Locate the cell with the specified text and output its [X, Y] center coordinate. 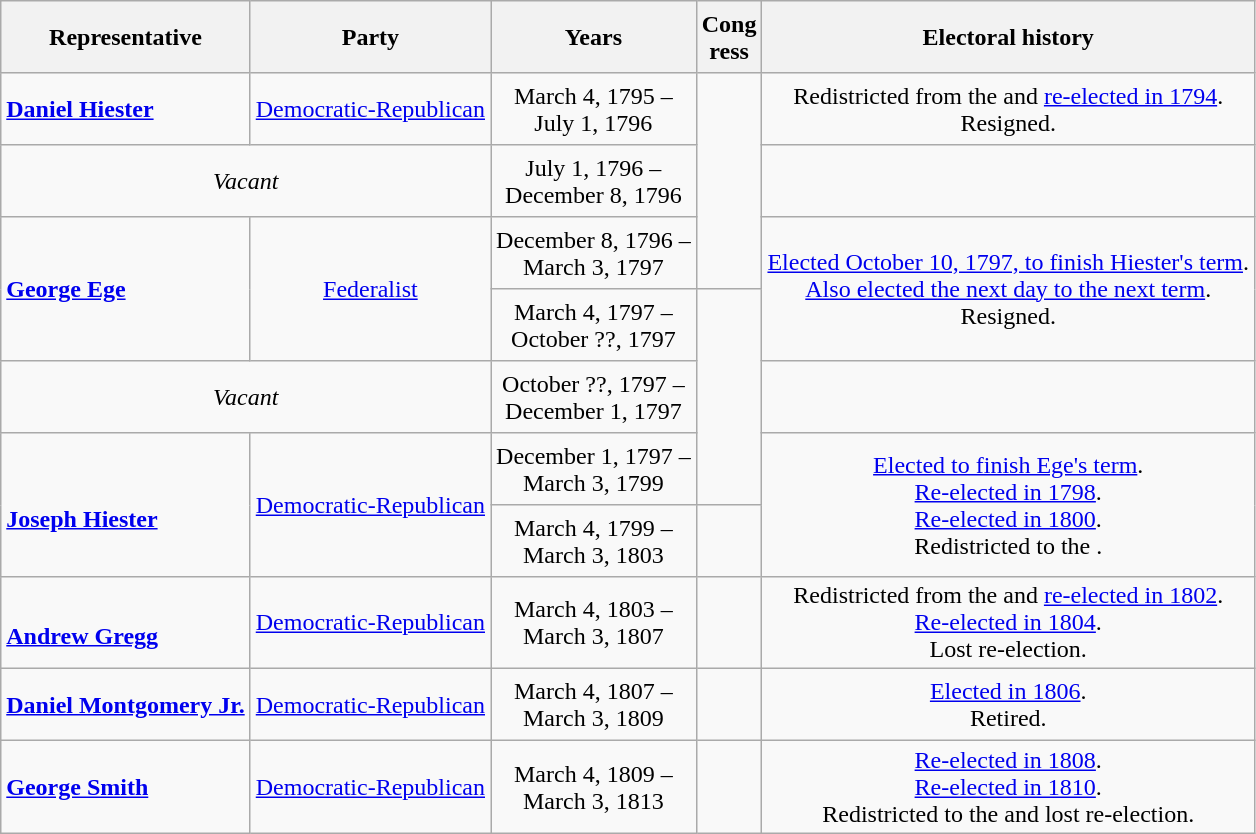
Elected to finish Ege's term.Re-elected in 1798.Re-elected in 1800.Redistricted to the . [1008, 505]
March 4, 1809 –March 3, 1813 [594, 787]
Electoral history [1008, 37]
Daniel Montgomery Jr. [126, 705]
December 1, 1797 –March 3, 1799 [594, 469]
Federalist [370, 289]
October ??, 1797 –December 1, 1797 [594, 397]
Elected October 10, 1797, to finish Hiester's term.Also elected the next day to the next term.Resigned. [1008, 289]
Redistricted from the and re-elected in 1802.Re-elected in 1804.Lost re-election. [1008, 623]
March 4, 1807 –March 3, 1809 [594, 705]
July 1, 1796 –December 8, 1796 [594, 181]
Redistricted from the and re-elected in 1794.Resigned. [1008, 109]
Congress [729, 37]
Years [594, 37]
Elected in 1806.Retired. [1008, 705]
March 4, 1795 –July 1, 1796 [594, 109]
December 8, 1796 –March 3, 1797 [594, 253]
Re-elected in 1808.Re-elected in 1810.Redistricted to the and lost re-election. [1008, 787]
Andrew Gregg [126, 623]
Representative [126, 37]
Party [370, 37]
March 4, 1803 –March 3, 1807 [594, 623]
March 4, 1799 –March 3, 1803 [594, 541]
March 4, 1797 –October ??, 1797 [594, 325]
Daniel Hiester [126, 109]
George Smith [126, 787]
George Ege [126, 289]
Joseph Hiester [126, 505]
